For the text-containing cell, return its midpoint in (x, y) coordinate format. 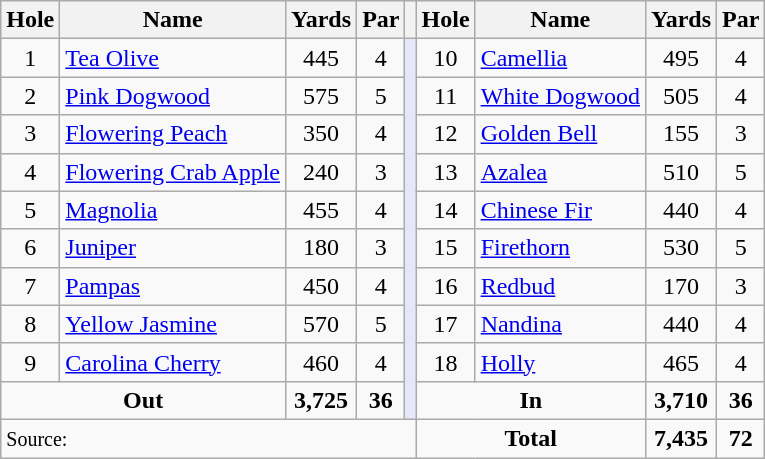
9 (30, 362)
Flowering Crab Apple (173, 172)
1 (30, 58)
7 (30, 286)
510 (680, 172)
6 (30, 248)
17 (446, 324)
Firethorn (560, 248)
18 (446, 362)
Yellow Jasmine (173, 324)
Redbud (560, 286)
Juniper (173, 248)
570 (322, 324)
Source: (208, 438)
Pampas (173, 286)
575 (322, 96)
In (530, 400)
3,725 (322, 400)
460 (322, 362)
Golden Bell (560, 134)
Tea Olive (173, 58)
Carolina Cherry (173, 362)
11 (446, 96)
350 (322, 134)
2 (30, 96)
Flowering Peach (173, 134)
Pink Dogwood (173, 96)
495 (680, 58)
Nandina (560, 324)
White Dogwood (560, 96)
72 (741, 438)
505 (680, 96)
7,435 (680, 438)
465 (680, 362)
15 (446, 248)
Azalea (560, 172)
16 (446, 286)
445 (322, 58)
10 (446, 58)
455 (322, 210)
Chinese Fir (560, 210)
530 (680, 248)
Holly (560, 362)
Camellia (560, 58)
12 (446, 134)
Out (144, 400)
8 (30, 324)
450 (322, 286)
Magnolia (173, 210)
155 (680, 134)
170 (680, 286)
240 (322, 172)
13 (446, 172)
14 (446, 210)
3,710 (680, 400)
180 (322, 248)
Total (530, 438)
